Search for the cell housing the specified text and yield its [X, Y] center coordinate. 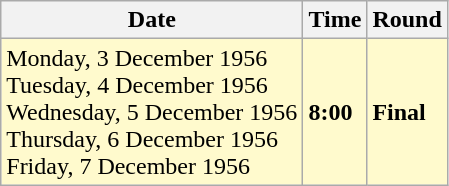
8:00 [335, 112]
Final [407, 112]
Round [407, 20]
Time [335, 20]
Monday, 3 December 1956Tuesday, 4 December 1956Wednesday, 5 December 1956Thursday, 6 December 1956Friday, 7 December 1956 [152, 112]
Date [152, 20]
